Determine the [X, Y] coordinate at the center of the cell enclosing the given text.  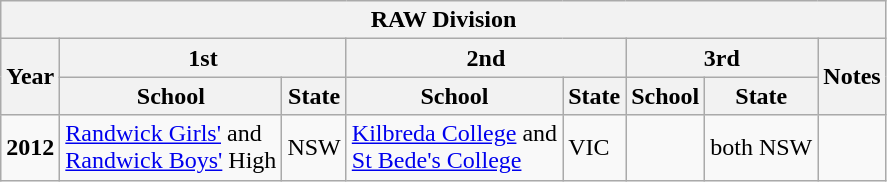
Year [30, 77]
both NSW [762, 148]
RAW Division [444, 20]
2nd [486, 58]
Notes [852, 77]
VIC [594, 148]
3rd [722, 58]
Kilbreda College andSt Bede's College [454, 148]
2012 [30, 148]
Randwick Girls' andRandwick Boys' High [171, 148]
NSW [314, 148]
1st [203, 58]
